Determine the [x, y] coordinate at the center of the cell enclosing the given text.  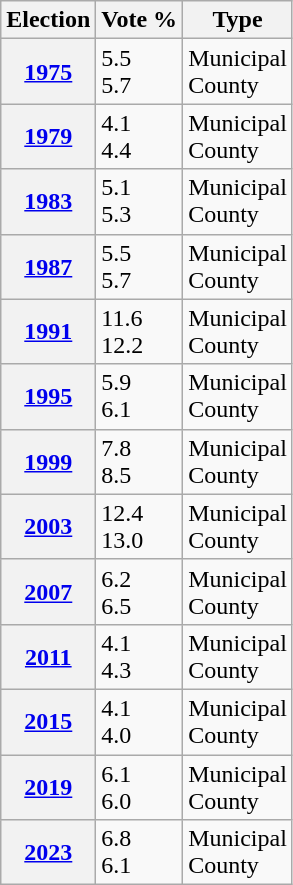
Type [238, 20]
Election [48, 20]
2007 [48, 592]
1987 [48, 266]
2015 [48, 722]
2019 [48, 786]
1983 [48, 202]
2003 [48, 526]
Vote % [140, 20]
1999 [48, 462]
4.14.0 [140, 722]
7.88.5 [140, 462]
1975 [48, 72]
1991 [48, 332]
12.413.0 [140, 526]
5.15.3 [140, 202]
5.96.1 [140, 396]
1979 [48, 136]
4.14.3 [140, 656]
1995 [48, 396]
6.16.0 [140, 786]
6.86.1 [140, 852]
2011 [48, 656]
2023 [48, 852]
4.14.4 [140, 136]
11.612.2 [140, 332]
6.26.5 [140, 592]
